Output the (X, Y) coordinate of the center of the cell containing the given text.  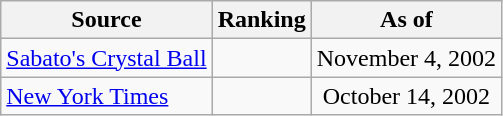
New York Times (106, 96)
Sabato's Crystal Ball (106, 58)
October 14, 2002 (406, 96)
Ranking (262, 20)
As of (406, 20)
Source (106, 20)
November 4, 2002 (406, 58)
